Locate the cell with the specified text and output its [X, Y] center coordinate. 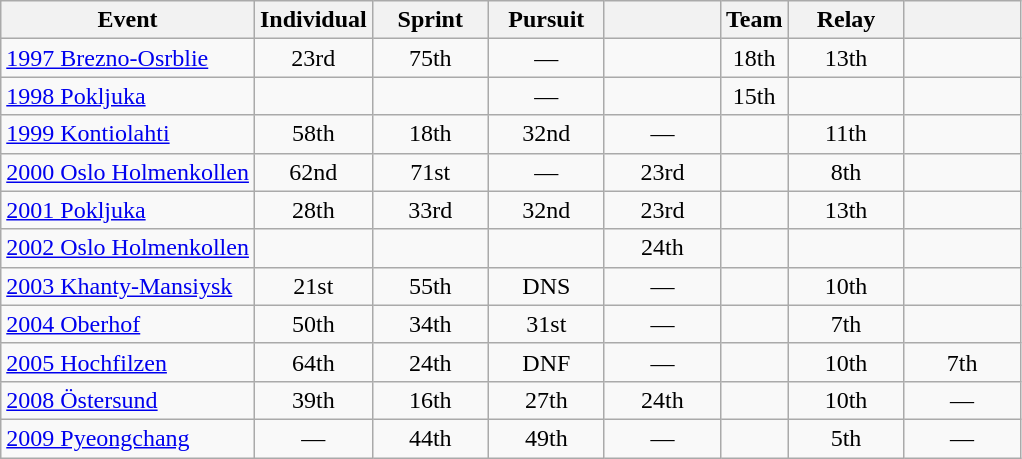
DNF [546, 362]
1998 Pokljuka [128, 96]
Relay [846, 20]
33rd [430, 210]
8th [846, 172]
55th [430, 286]
62nd [313, 172]
31st [546, 324]
71st [430, 172]
27th [546, 400]
58th [313, 134]
2000 Oslo Holmenkollen [128, 172]
2008 Östersund [128, 400]
Pursuit [546, 20]
2001 Pokljuka [128, 210]
28th [313, 210]
15th [754, 96]
Team [754, 20]
2002 Oslo Holmenkollen [128, 248]
75th [430, 58]
5th [846, 438]
Event [128, 20]
2005 Hochfilzen [128, 362]
2003 Khanty-Mansiysk [128, 286]
21st [313, 286]
64th [313, 362]
Sprint [430, 20]
DNS [546, 286]
34th [430, 324]
11th [846, 134]
49th [546, 438]
44th [430, 438]
16th [430, 400]
50th [313, 324]
2009 Pyeongchang [128, 438]
1997 Brezno-Osrblie [128, 58]
2004 Oberhof [128, 324]
Individual [313, 20]
1999 Kontiolahti [128, 134]
39th [313, 400]
